Output the (x, y) coordinate of the center of the cell containing the given text.  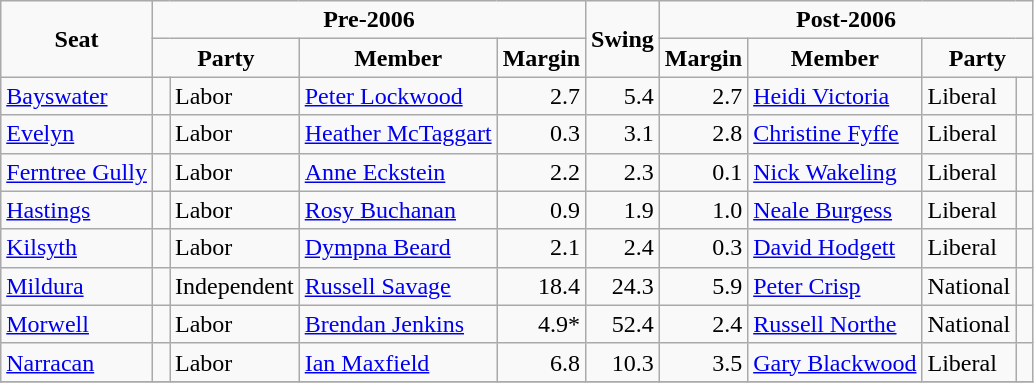
Heidi Victoria (835, 96)
24.3 (623, 286)
Independent (235, 286)
Dympna Beard (398, 248)
Peter Lockwood (398, 96)
Nick Wakeling (835, 172)
6.8 (541, 362)
David Hodgett (835, 248)
Neale Burgess (835, 210)
Narracan (77, 362)
2.3 (623, 172)
0.9 (541, 210)
Brendan Jenkins (398, 324)
Pre-2006 (368, 20)
52.4 (623, 324)
4.9* (541, 324)
Ferntree Gully (77, 172)
Russell Savage (398, 286)
5.9 (703, 286)
Ian Maxfield (398, 362)
Gary Blackwood (835, 362)
10.3 (623, 362)
Mildura (77, 286)
1.9 (623, 210)
2.8 (703, 134)
2.1 (541, 248)
Hastings (77, 210)
Peter Crisp (835, 286)
Morwell (77, 324)
1.0 (703, 210)
Bayswater (77, 96)
18.4 (541, 286)
5.4 (623, 96)
Kilsyth (77, 248)
Rosy Buchanan (398, 210)
Evelyn (77, 134)
3.5 (703, 362)
Heather McTaggart (398, 134)
Russell Northe (835, 324)
Christine Fyffe (835, 134)
2.2 (541, 172)
Anne Eckstein (398, 172)
Swing (623, 39)
Seat (77, 39)
Post-2006 (846, 20)
3.1 (623, 134)
0.1 (703, 172)
